Locate the cell with the specified text and output its (x, y) center coordinate. 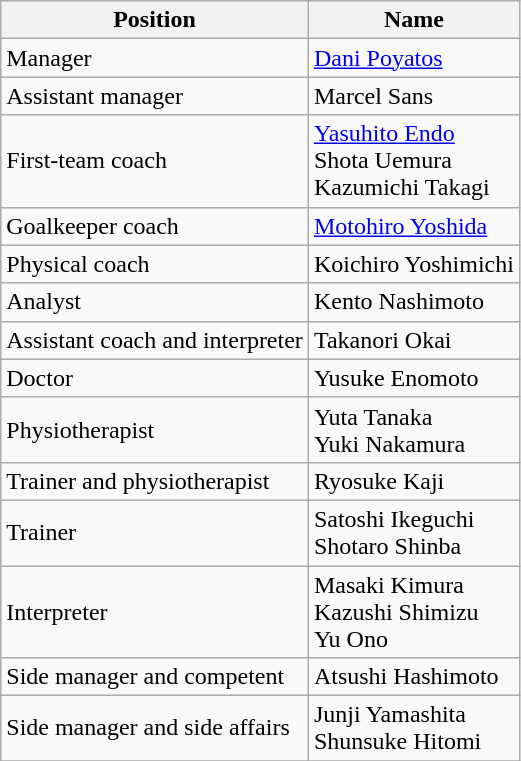
Goalkeeper coach (155, 226)
Side manager and competent (155, 677)
Marcel Sans (414, 96)
Ryosuke Kaji (414, 481)
Name (414, 20)
Yuta Tanaka Yuki Nakamura (414, 430)
Side manager and side affairs (155, 728)
First-team coach (155, 161)
Assistant coach and interpreter (155, 340)
Atsushi Hashimoto (414, 677)
Analyst (155, 302)
Kento Nashimoto (414, 302)
Takanori Okai (414, 340)
Koichiro Yoshimichi (414, 264)
Motohiro Yoshida (414, 226)
Physical coach (155, 264)
Yasuhito Endo Shota Uemura Kazumichi Takagi (414, 161)
Position (155, 20)
Dani Poyatos (414, 58)
Masaki Kimura Kazushi Shimizu Yu Ono (414, 612)
Satoshi Ikeguchi Shotaro Shinba (414, 532)
Junji Yamashita Shunsuke Hitomi (414, 728)
Physiotherapist (155, 430)
Trainer (155, 532)
Interpreter (155, 612)
Assistant manager (155, 96)
Doctor (155, 378)
Trainer and physiotherapist (155, 481)
Yusuke Enomoto (414, 378)
Manager (155, 58)
